Return (X, Y) of the center of cell containing provided text 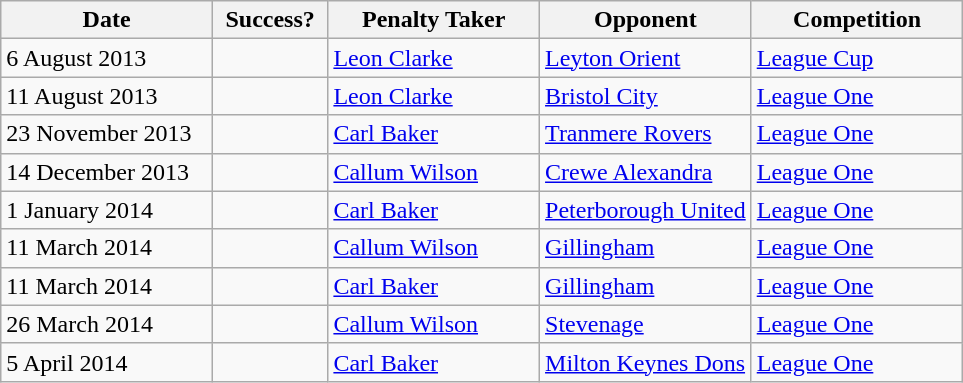
Bristol City (646, 96)
League Cup (857, 58)
1 January 2014 (107, 210)
14 December 2013 (107, 172)
Stevenage (646, 324)
Success? (270, 20)
26 March 2014 (107, 324)
Tranmere Rovers (646, 134)
Competition (857, 20)
Peterborough United (646, 210)
11 August 2013 (107, 96)
Milton Keynes Dons (646, 362)
23 November 2013 (107, 134)
Date (107, 20)
6 August 2013 (107, 58)
5 April 2014 (107, 362)
Penalty Taker (434, 20)
Crewe Alexandra (646, 172)
Leyton Orient (646, 58)
Opponent (646, 20)
